Output the (x, y) coordinate of the center of the cell containing the given text.  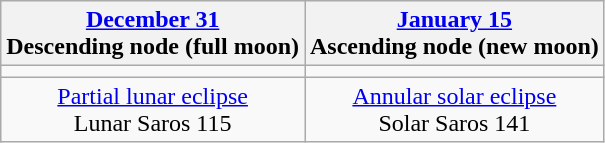
January 15Ascending node (new moon) (454, 34)
Partial lunar eclipseLunar Saros 115 (153, 110)
December 31Descending node (full moon) (153, 34)
Annular solar eclipseSolar Saros 141 (454, 110)
